For the text-containing cell, return its midpoint in (x, y) coordinate format. 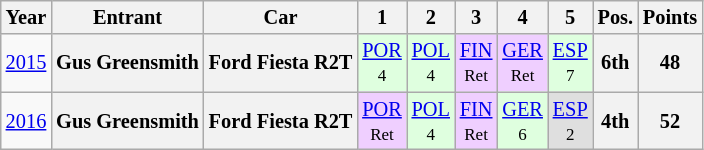
2016 (26, 121)
4 (522, 17)
ESP2 (570, 121)
3 (476, 17)
2015 (26, 63)
GERRet (522, 63)
PORRet (382, 121)
Car (281, 17)
GER6 (522, 121)
4th (616, 121)
2 (431, 17)
Year (26, 17)
52 (670, 121)
POR4 (382, 63)
Points (670, 17)
ESP7 (570, 63)
Entrant (128, 17)
5 (570, 17)
6th (616, 63)
1 (382, 17)
48 (670, 63)
Pos. (616, 17)
